Capture the cell that displays the provided text and extract its [x, y] central coordinate. 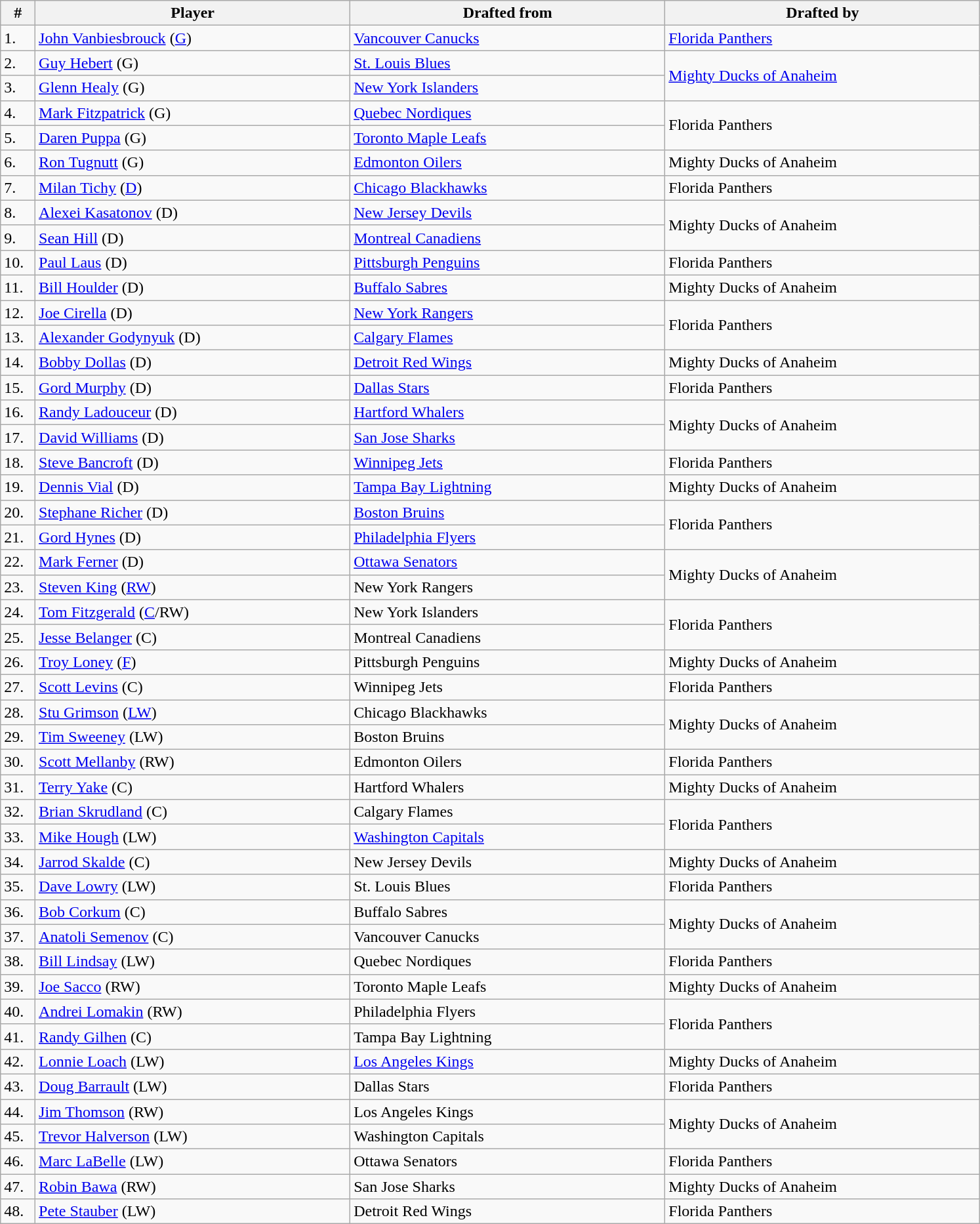
10. [18, 262]
2. [18, 63]
Alexander Godynyuk (D) [193, 338]
37. [18, 937]
Joe Cirella (D) [193, 313]
48. [18, 1212]
Jarrod Skalde (C) [193, 862]
Milan Tichy (D) [193, 188]
43. [18, 1086]
Stu Grimson (LW) [193, 712]
12. [18, 313]
Drafted from [508, 13]
Tim Sweeney (LW) [193, 737]
33. [18, 837]
32. [18, 812]
Bob Corkum (C) [193, 912]
Mike Hough (LW) [193, 837]
15. [18, 388]
14. [18, 363]
22. [18, 562]
Pete Stauber (LW) [193, 1212]
13. [18, 338]
39. [18, 987]
Joe Sacco (RW) [193, 987]
Randy Gilhen (C) [193, 1036]
Bill Houlder (D) [193, 287]
David Williams (D) [193, 438]
Randy Ladouceur (D) [193, 413]
8. [18, 213]
45. [18, 1137]
23. [18, 587]
Terry Yake (C) [193, 787]
Sean Hill (D) [193, 237]
Dave Lowry (LW) [193, 887]
Guy Hebert (G) [193, 63]
9. [18, 237]
Mark Ferner (D) [193, 562]
Doug Barrault (LW) [193, 1086]
Steve Bancroft (D) [193, 462]
Glenn Healy (G) [193, 88]
20. [18, 512]
5. [18, 138]
Robin Bawa (RW) [193, 1187]
6. [18, 163]
36. [18, 912]
16. [18, 413]
1. [18, 38]
25. [18, 637]
Daren Puppa (G) [193, 138]
Player [193, 13]
Steven King (RW) [193, 587]
19. [18, 487]
46. [18, 1162]
Alexei Kasatonov (D) [193, 213]
Scott Levins (C) [193, 687]
Troy Loney (F) [193, 662]
18. [18, 462]
Mark Fitzpatrick (G) [193, 113]
4. [18, 113]
Andrei Lomakin (RW) [193, 1011]
Anatoli Semenov (C) [193, 937]
35. [18, 887]
Scott Mellanby (RW) [193, 762]
Stephane Richer (D) [193, 512]
Gord Hynes (D) [193, 537]
Bobby Dollas (D) [193, 363]
24. [18, 612]
31. [18, 787]
11. [18, 287]
Jesse Belanger (C) [193, 637]
Trevor Halverson (LW) [193, 1137]
John Vanbiesbrouck (G) [193, 38]
47. [18, 1187]
27. [18, 687]
Brian Skrudland (C) [193, 812]
Gord Murphy (D) [193, 388]
34. [18, 862]
41. [18, 1036]
3. [18, 88]
44. [18, 1112]
40. [18, 1011]
Ron Tugnutt (G) [193, 163]
# [18, 13]
28. [18, 712]
26. [18, 662]
Drafted by [823, 13]
29. [18, 737]
17. [18, 438]
Dennis Vial (D) [193, 487]
21. [18, 537]
Tom Fitzgerald (C/RW) [193, 612]
38. [18, 962]
Paul Laus (D) [193, 262]
Marc LaBelle (LW) [193, 1162]
Bill Lindsay (LW) [193, 962]
7. [18, 188]
Jim Thomson (RW) [193, 1112]
Lonnie Loach (LW) [193, 1061]
42. [18, 1061]
30. [18, 762]
